Pinpoint the cell where the given text exists, returning its (x, y) midpoint coordinate. 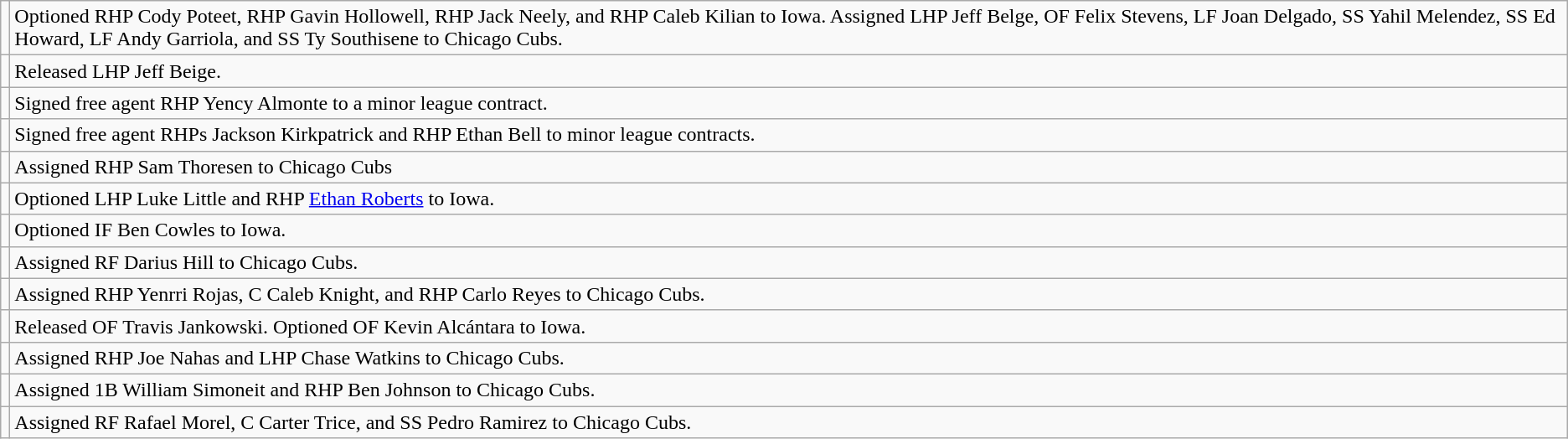
Released LHP Jeff Beige. (789, 71)
Released OF Travis Jankowski. Optioned OF Kevin Alcántara to Iowa. (789, 326)
Signed free agent RHPs Jackson Kirkpatrick and RHP Ethan Bell to minor league contracts. (789, 135)
Assigned RHP Yenrri Rojas, C Caleb Knight, and RHP Carlo Reyes to Chicago Cubs. (789, 294)
Assigned RF Darius Hill to Chicago Cubs. (789, 262)
Assigned RF Rafael Morel, C Carter Trice, and SS Pedro Ramirez to Chicago Cubs. (789, 421)
Optioned LHP Luke Little and RHP Ethan Roberts to Iowa. (789, 199)
Assigned RHP Joe Nahas and LHP Chase Watkins to Chicago Cubs. (789, 358)
Optioned IF Ben Cowles to Iowa. (789, 230)
Assigned RHP Sam Thoresen to Chicago Cubs (789, 167)
Signed free agent RHP Yency Almonte to a minor league contract. (789, 103)
Assigned 1B William Simoneit and RHP Ben Johnson to Chicago Cubs. (789, 390)
